Pinpoint the cell where the given text exists, returning its [X, Y] midpoint coordinate. 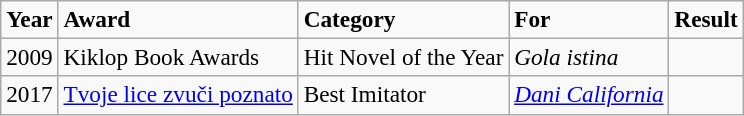
Result [706, 19]
Hit Novel of the Year [404, 57]
Best Imitator [404, 95]
Tvoje lice zvuči poznato [178, 95]
For [589, 19]
Category [404, 19]
Kiklop Book Awards [178, 57]
Year [30, 19]
2017 [30, 95]
Gola istina [589, 57]
Dani California [589, 95]
Award [178, 19]
2009 [30, 57]
